Detect which cell encompasses the target text, then output its (x, y) center coordinate. 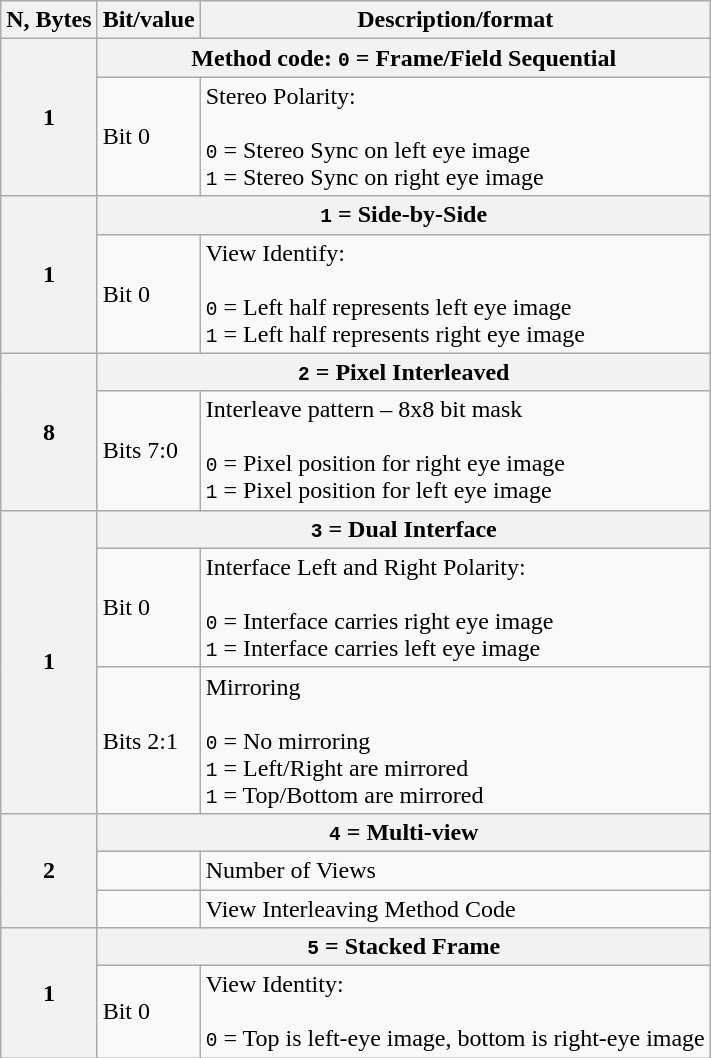
4 = Multi-view (404, 832)
Bits 2:1 (148, 740)
Description/format (455, 20)
Interleave pattern – 8x8 bit mask0 = Pixel position for right eye image 1 = Pixel position for left eye image (455, 450)
Stereo Polarity:0 = Stereo Sync on left eye image 1 = Stereo Sync on right eye image (455, 136)
5 = Stacked Frame (404, 947)
2 (49, 870)
View Identify:0 = Left half represents left eye image 1 = Left half represents right eye image (455, 294)
View Identity:0 = Top is left-eye image, bottom is right-eye image (455, 1012)
8 (49, 432)
Interface Left and Right Polarity:0 = Interface carries right eye image 1 = Interface carries left eye image (455, 608)
N, Bytes (49, 20)
Method code: 0 = Frame/Field Sequential (404, 58)
Number of Views (455, 870)
Bits 7:0 (148, 450)
2 = Pixel Interleaved (404, 372)
View Interleaving Method Code (455, 909)
3 = Dual Interface (404, 529)
Bit/value (148, 20)
Mirroring 0 = No mirroring 1 = Left/Right are mirrored 1 = Top/Bottom are mirrored (455, 740)
1 = Side-by-Side (404, 215)
